Locate the cell with the specified text and output its [X, Y] center coordinate. 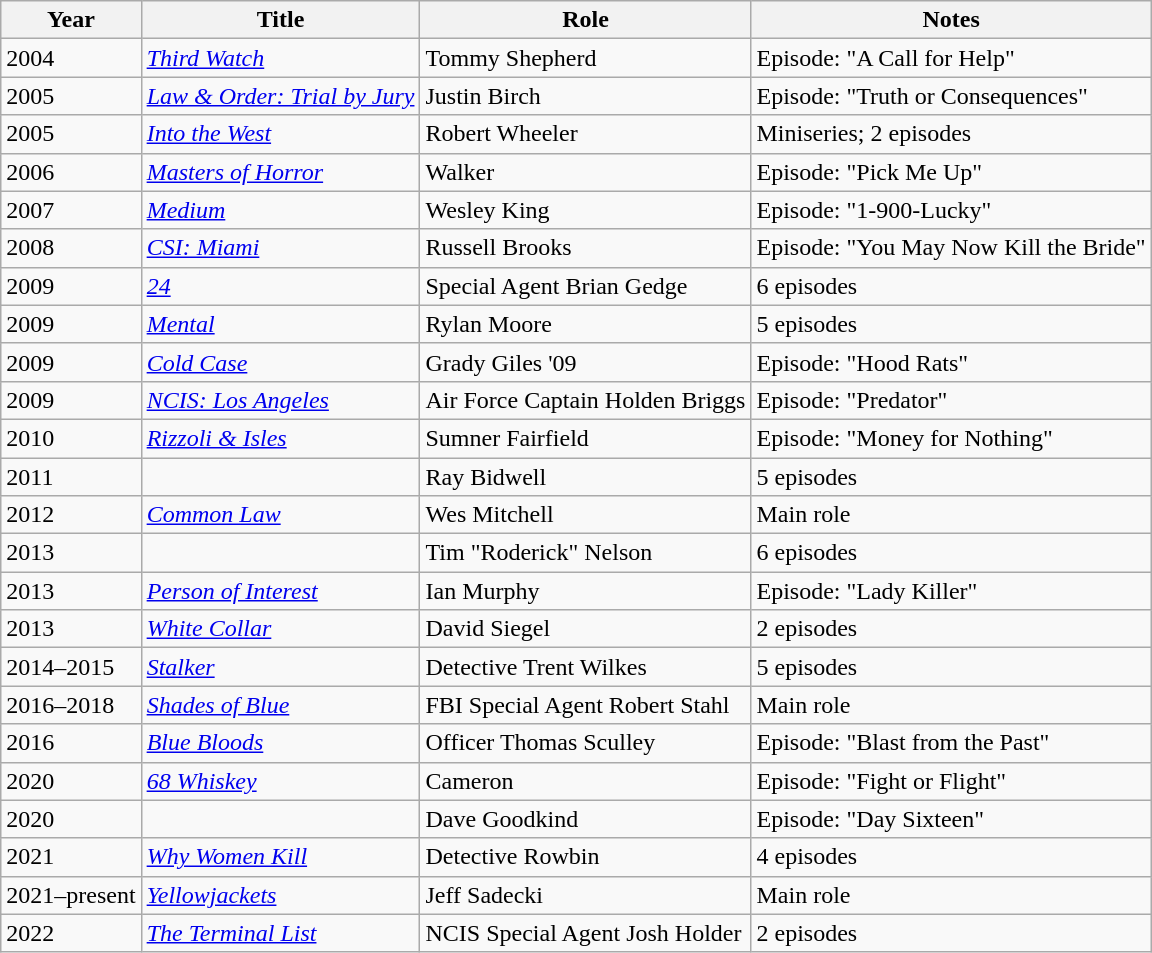
Medium [280, 210]
24 [280, 286]
Episode: "You May Now Kill the Bride" [951, 248]
68 Whiskey [280, 781]
Tommy Shepherd [586, 58]
2008 [71, 248]
Rizzoli & Isles [280, 438]
Common Law [280, 515]
Episode: "A Call for Help" [951, 58]
2014–2015 [71, 667]
David Siegel [586, 629]
Episode: "1-900-Lucky" [951, 210]
Detective Rowbin [586, 857]
Notes [951, 20]
Why Women Kill [280, 857]
2021–present [71, 895]
Detective Trent Wilkes [586, 667]
Officer Thomas Sculley [586, 743]
White Collar [280, 629]
Episode: "Predator" [951, 400]
2012 [71, 515]
Title [280, 20]
Episode: "Day Sixteen" [951, 819]
Walker [586, 172]
2010 [71, 438]
2011 [71, 477]
Wesley King [586, 210]
Role [586, 20]
Robert Wheeler [586, 134]
Mental [280, 324]
Episode: "Fight or Flight" [951, 781]
CSI: Miami [280, 248]
2021 [71, 857]
2016–2018 [71, 705]
Ray Bidwell [586, 477]
Episode: "Truth or Consequences" [951, 96]
Ian Murphy [586, 591]
Wes Mitchell [586, 515]
Sumner Fairfield [586, 438]
Person of Interest [280, 591]
NCIS: Los Angeles [280, 400]
Tim "Roderick" Nelson [586, 553]
Year [71, 20]
2006 [71, 172]
Episode: "Money for Nothing" [951, 438]
Cameron [586, 781]
NCIS Special Agent Josh Holder [586, 933]
Law & Order: Trial by Jury [280, 96]
2016 [71, 743]
Grady Giles '09 [586, 362]
Episode: "Pick Me Up" [951, 172]
Miniseries; 2 episodes [951, 134]
Shades of Blue [280, 705]
Into the West [280, 134]
Masters of Horror [280, 172]
Air Force Captain Holden Briggs [586, 400]
Episode: "Blast from the Past" [951, 743]
Yellowjackets [280, 895]
Russell Brooks [586, 248]
Dave Goodkind [586, 819]
2022 [71, 933]
Jeff Sadecki [586, 895]
Third Watch [280, 58]
2007 [71, 210]
Episode: "Hood Rats" [951, 362]
FBI Special Agent Robert Stahl [586, 705]
Stalker [280, 667]
Rylan Moore [586, 324]
Special Agent Brian Gedge [586, 286]
4 episodes [951, 857]
The Terminal List [280, 933]
Cold Case [280, 362]
Episode: "Lady Killer" [951, 591]
Blue Bloods [280, 743]
2004 [71, 58]
Justin Birch [586, 96]
